Extract the [X, Y] coordinate from the center of the cell holding the provided text.  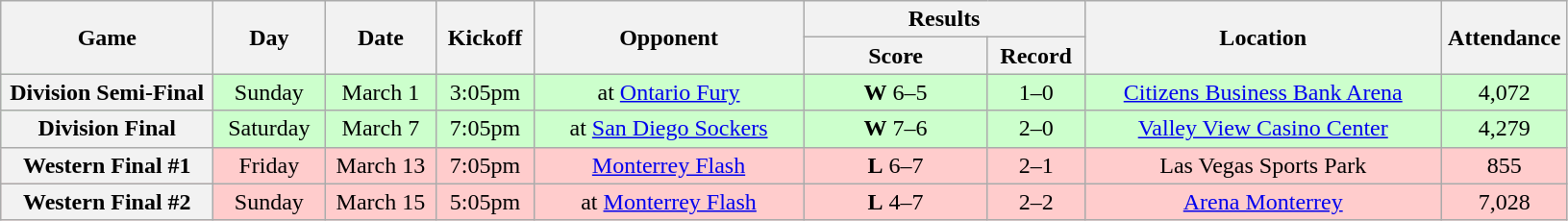
Kickoff [485, 37]
March 13 [381, 165]
5:05pm [485, 202]
Western Final #2 [108, 202]
at San Diego Sockers [669, 129]
Game [108, 37]
Record [1036, 56]
4,072 [1504, 92]
March 7 [381, 129]
March 1 [381, 92]
Location [1263, 37]
Valley View Casino Center [1263, 129]
Las Vegas Sports Park [1263, 165]
Results [944, 19]
Division Final [108, 129]
W 7–6 [896, 129]
at Ontario Fury [669, 92]
Division Semi-Final [108, 92]
2–0 [1036, 129]
at Monterrey Flash [669, 202]
Attendance [1504, 37]
Arena Monterrey [1263, 202]
Monterrey Flash [669, 165]
L 4–7 [896, 202]
L 6–7 [896, 165]
Friday [269, 165]
March 15 [381, 202]
3:05pm [485, 92]
Opponent [669, 37]
Citizens Business Bank Arena [1263, 92]
Western Final #1 [108, 165]
Date [381, 37]
Score [896, 56]
1–0 [1036, 92]
W 6–5 [896, 92]
855 [1504, 165]
2–2 [1036, 202]
Day [269, 37]
4,279 [1504, 129]
7,028 [1504, 202]
Saturday [269, 129]
2–1 [1036, 165]
